Identify which cell holds the provided text, then report its (x, y) central coordinate. 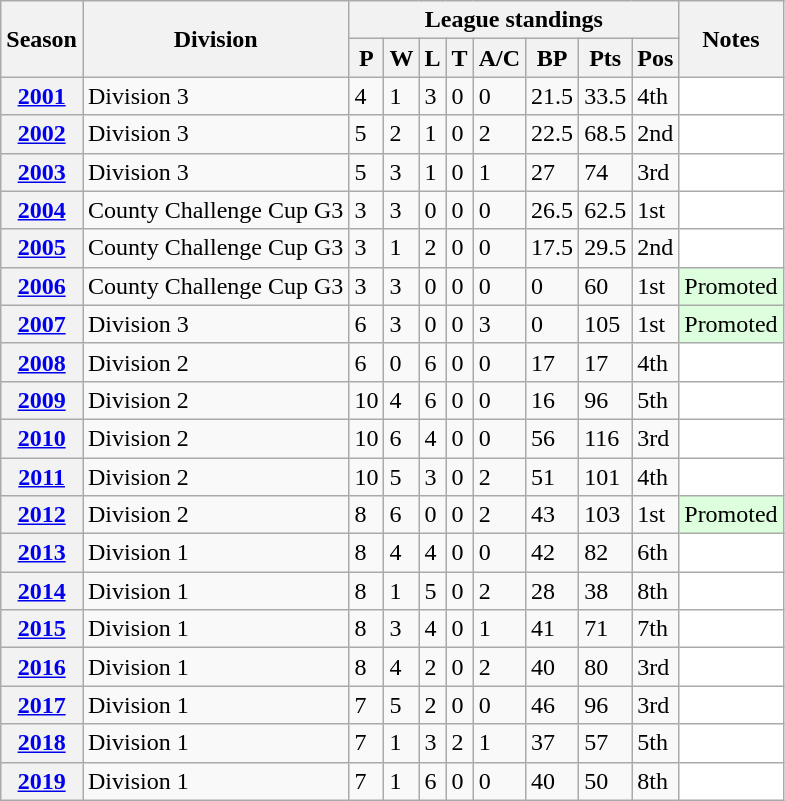
Pts (606, 58)
51 (552, 477)
33.5 (606, 96)
7th (656, 629)
T (460, 58)
37 (552, 743)
116 (606, 438)
2016 (42, 667)
101 (606, 477)
43 (552, 515)
2006 (42, 286)
2018 (42, 743)
80 (606, 667)
2011 (42, 477)
2005 (42, 248)
57 (606, 743)
46 (552, 705)
2010 (42, 438)
2012 (42, 515)
2003 (42, 172)
60 (606, 286)
68.5 (606, 134)
2017 (42, 705)
2007 (42, 324)
16 (552, 400)
41 (552, 629)
74 (606, 172)
62.5 (606, 210)
103 (606, 515)
56 (552, 438)
L (432, 58)
6th (656, 553)
2009 (42, 400)
BP (552, 58)
League standings (514, 20)
42 (552, 553)
26.5 (552, 210)
P (366, 58)
2001 (42, 96)
Pos (656, 58)
38 (606, 591)
17.5 (552, 248)
50 (606, 781)
82 (606, 553)
Notes (731, 39)
2019 (42, 781)
2004 (42, 210)
28 (552, 591)
29.5 (606, 248)
2013 (42, 553)
2008 (42, 362)
71 (606, 629)
2015 (42, 629)
22.5 (552, 134)
105 (606, 324)
21.5 (552, 96)
2014 (42, 591)
2002 (42, 134)
27 (552, 172)
Season (42, 39)
W (402, 58)
Division (215, 39)
A/C (499, 58)
